Provide the (x, y) coordinate of the cell's center where the given text is located.  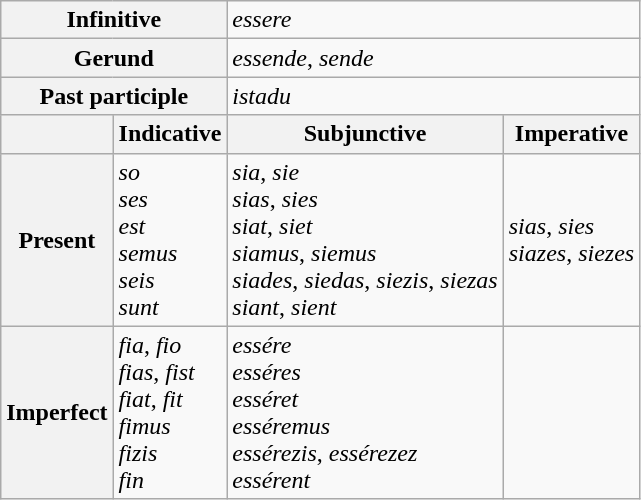
istadu (434, 96)
Past participle (114, 96)
Present (57, 240)
fia, fiofias, fistfiat, fitfimusfizisfin (170, 412)
Subjunctive (365, 134)
Gerund (114, 58)
essere (434, 20)
sosesestsemusseissunt (170, 240)
Imperfect (57, 412)
sia, siesias, siessiat, sietsiamus, siemussiades, siedas, siezis, siezassiant, sient (365, 240)
Infinitive (114, 20)
sias, siessiazes, siezes (571, 240)
essende, sende (434, 58)
Indicative (170, 134)
Imperative (571, 134)
essére esséresesséretesséremusessérezis, essérezezessérent (365, 412)
